Scan for the cell matching the given text and deliver its (x, y) coordinate at center. 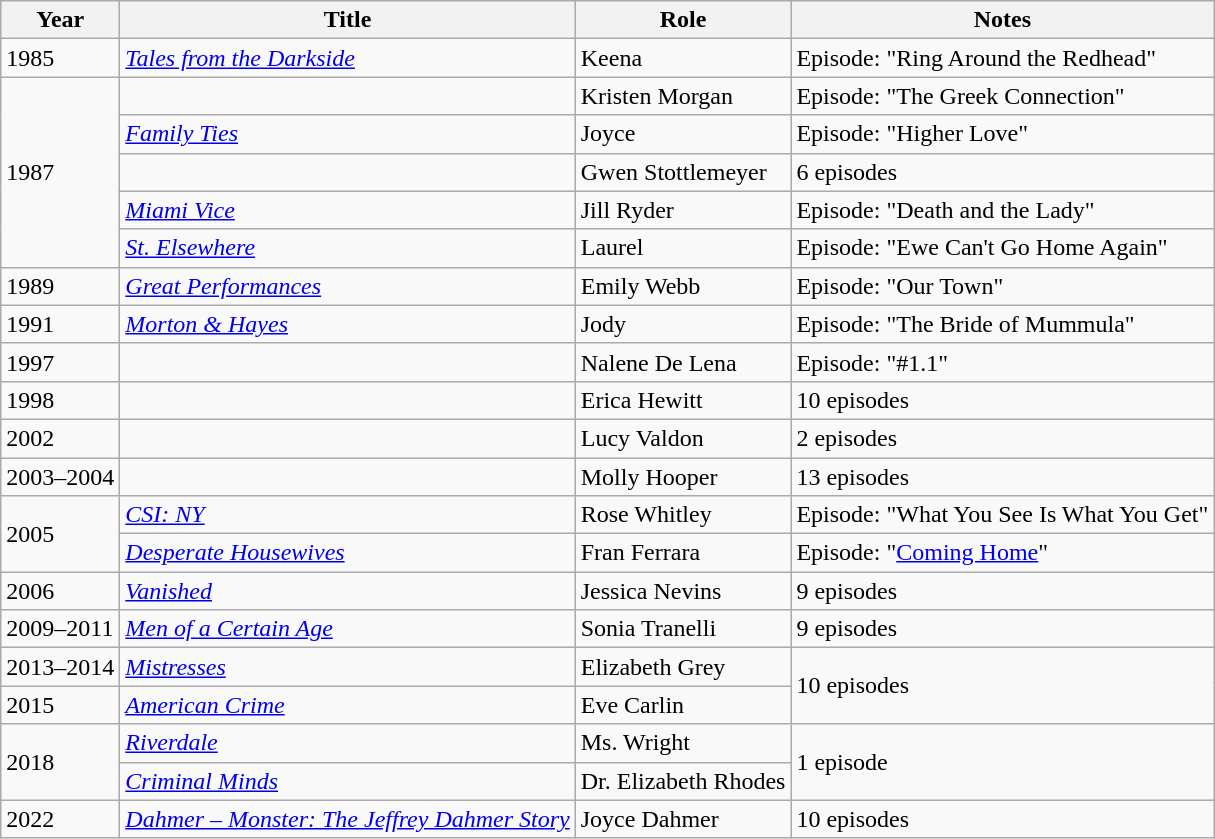
Fran Ferrara (683, 553)
1998 (60, 400)
2003–2004 (60, 477)
6 episodes (1002, 172)
Miami Vice (348, 210)
Molly Hooper (683, 477)
Episode: "Higher Love" (1002, 134)
Lucy Valdon (683, 438)
Nalene De Lena (683, 362)
Episode: "The Bride of Mummula" (1002, 324)
American Crime (348, 705)
Episode: "What You See Is What You Get" (1002, 515)
2005 (60, 534)
Joyce Dahmer (683, 819)
Title (348, 20)
Sonia Tranelli (683, 629)
St. Elsewhere (348, 248)
Kristen Morgan (683, 96)
Desperate Housewives (348, 553)
Episode: "Our Town" (1002, 286)
Laurel (683, 248)
Dr. Elizabeth Rhodes (683, 781)
Year (60, 20)
Jill Ryder (683, 210)
Joyce (683, 134)
2018 (60, 762)
Dahmer – Monster: The Jeffrey Dahmer Story (348, 819)
Vanished (348, 591)
Episode: "Coming Home" (1002, 553)
Emily Webb (683, 286)
1985 (60, 58)
2006 (60, 591)
1997 (60, 362)
Great Performances (348, 286)
Gwen Stottlemeyer (683, 172)
Elizabeth Grey (683, 667)
1 episode (1002, 762)
2022 (60, 819)
Episode: "#1.1" (1002, 362)
Eve Carlin (683, 705)
Tales from the Darkside (348, 58)
Role (683, 20)
Episode: "Ring Around the Redhead" (1002, 58)
2009–2011 (60, 629)
Keena (683, 58)
2013–2014 (60, 667)
Rose Whitley (683, 515)
1991 (60, 324)
1987 (60, 172)
Men of a Certain Age (348, 629)
CSI: NY (348, 515)
Family Ties (348, 134)
Ms. Wright (683, 743)
Episode: "The Greek Connection" (1002, 96)
Notes (1002, 20)
Episode: "Death and the Lady" (1002, 210)
1989 (60, 286)
Jessica Nevins (683, 591)
Criminal Minds (348, 781)
Jody (683, 324)
Erica Hewitt (683, 400)
Riverdale (348, 743)
Mistresses (348, 667)
Episode: "Ewe Can't Go Home Again" (1002, 248)
Morton & Hayes (348, 324)
2015 (60, 705)
2002 (60, 438)
2 episodes (1002, 438)
13 episodes (1002, 477)
